Detect which cell encompasses the target text, then output its [x, y] center coordinate. 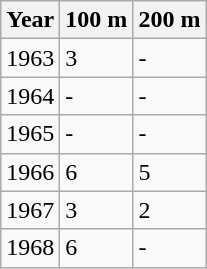
1967 [30, 210]
1963 [30, 58]
1965 [30, 134]
5 [170, 172]
1964 [30, 96]
2 [170, 210]
1968 [30, 248]
100 m [96, 20]
1966 [30, 172]
Year [30, 20]
200 m [170, 20]
